Search for the cell housing the specified text and yield its (X, Y) center coordinate. 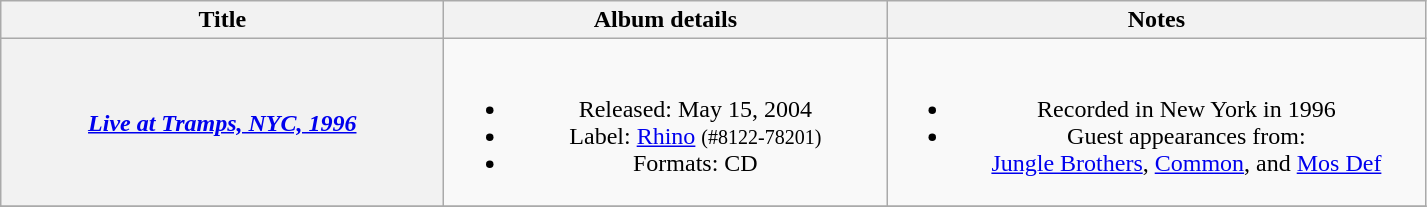
Live at Tramps, NYC, 1996 (222, 122)
Recorded in New York in 1996Guest appearances from:Jungle Brothers, Common, and Mos Def (1156, 122)
Released: May 15, 2004Label: Rhino (#8122-78201)Formats: CD (666, 122)
Notes (1156, 20)
Album details (666, 20)
Title (222, 20)
